Pinpoint the cell where the given text exists, returning its (X, Y) midpoint coordinate. 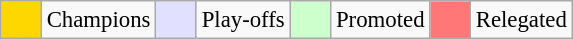
Play-offs (243, 20)
Relegated (521, 20)
Promoted (380, 20)
Champions (98, 20)
